Capture the cell that displays the provided text and extract its [x, y] central coordinate. 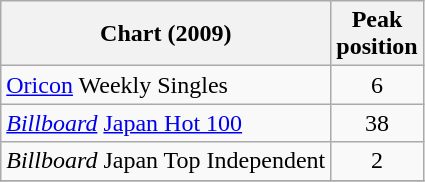
6 [377, 85]
Oricon Weekly Singles [166, 85]
Billboard Japan Hot 100 [166, 123]
Billboard Japan Top Independent [166, 161]
Peakposition [377, 34]
Chart (2009) [166, 34]
2 [377, 161]
38 [377, 123]
